Locate the cell with the specified text and output its [x, y] center coordinate. 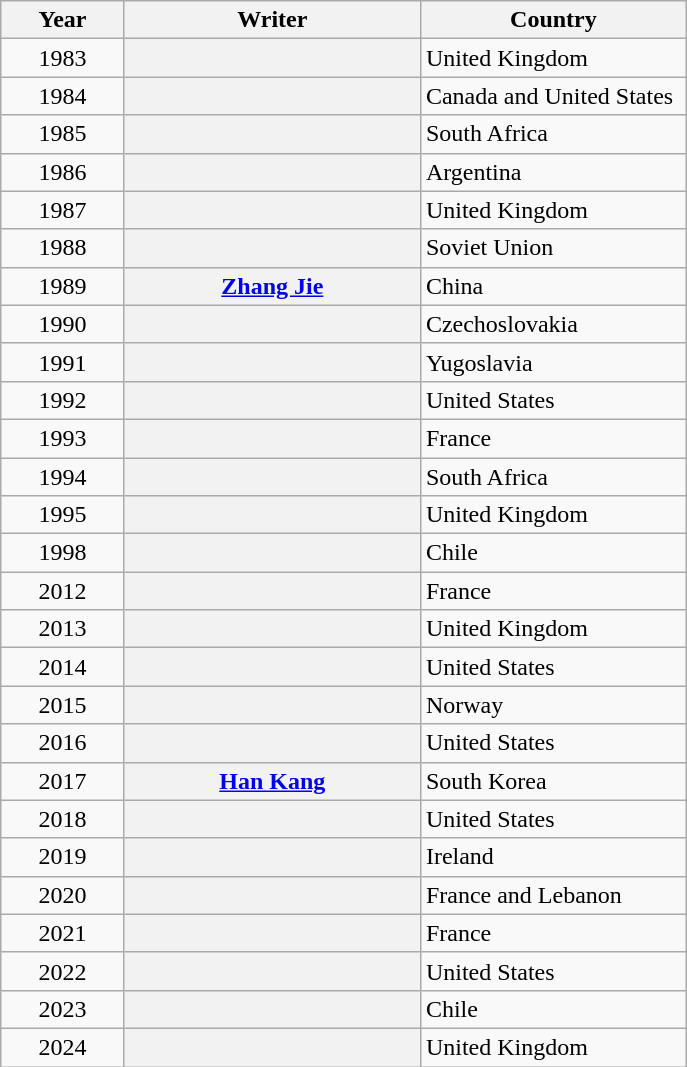
1994 [63, 477]
Czechoslovakia [553, 324]
Country [553, 20]
1987 [63, 210]
Argentina [553, 172]
1989 [63, 286]
South Korea [553, 781]
2018 [63, 819]
Norway [553, 705]
1990 [63, 324]
Ireland [553, 857]
France and Lebanon [553, 895]
1985 [63, 134]
2014 [63, 667]
China [553, 286]
2023 [63, 1009]
1984 [63, 96]
1988 [63, 248]
1998 [63, 553]
Year [63, 20]
1992 [63, 400]
1986 [63, 172]
1983 [63, 58]
Canada and United States [553, 96]
2020 [63, 895]
2022 [63, 971]
2012 [63, 591]
1993 [63, 438]
2016 [63, 743]
2013 [63, 629]
2019 [63, 857]
Zhang Jie [272, 286]
2024 [63, 1047]
1995 [63, 515]
2015 [63, 705]
Soviet Union [553, 248]
2017 [63, 781]
1991 [63, 362]
Yugoslavia [553, 362]
Han Kang [272, 781]
Writer [272, 20]
2021 [63, 933]
